For the text-containing cell, return its midpoint in (X, Y) coordinate format. 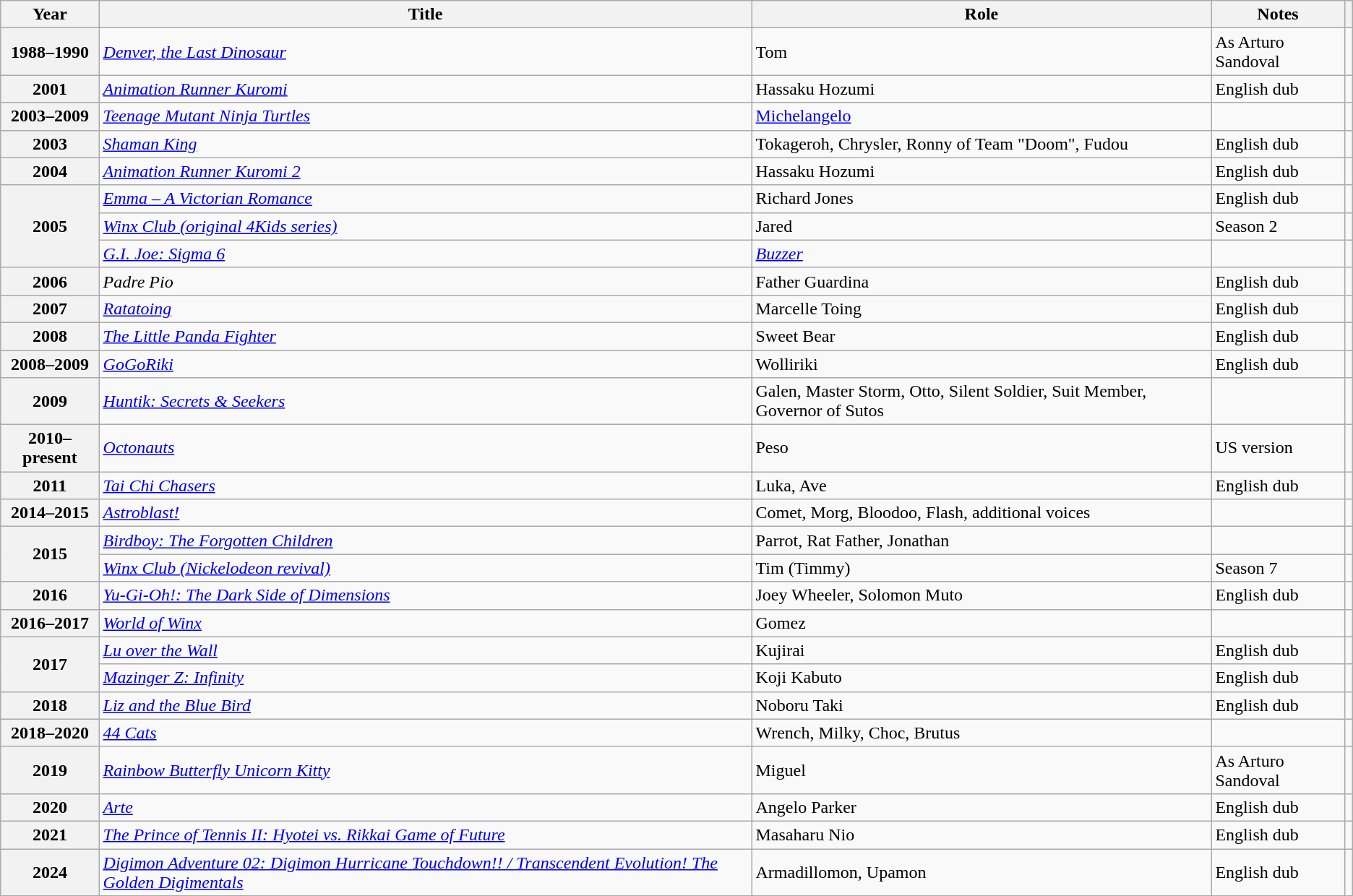
Digimon Adventure 02: Digimon Hurricane Touchdown!! / Transcendent Evolution! The Golden Digimentals (425, 871)
Marcelle Toing (982, 309)
Padre Pio (425, 281)
2019 (50, 770)
Tai Chi Chasers (425, 486)
Title (425, 14)
Noboru Taki (982, 705)
Tim (Timmy) (982, 568)
Miguel (982, 770)
1988–1990 (50, 52)
Tokageroh, Chrysler, Ronny of Team "Doom", Fudou (982, 144)
2018–2020 (50, 733)
2024 (50, 871)
2021 (50, 835)
Notes (1278, 14)
Jared (982, 226)
Animation Runner Kuromi (425, 89)
2005 (50, 226)
G.I. Joe: Sigma 6 (425, 254)
Winx Club (Nickelodeon revival) (425, 568)
The Prince of Tennis II: Hyotei vs. Rikkai Game of Future (425, 835)
2008–2009 (50, 363)
44 Cats (425, 733)
Emma – A Victorian Romance (425, 199)
Sweet Bear (982, 336)
Peso (982, 448)
Denver, the Last Dinosaur (425, 52)
Comet, Morg, Bloodoo, Flash, additional voices (982, 513)
Masaharu Nio (982, 835)
Year (50, 14)
Parrot, Rat Father, Jonathan (982, 540)
2020 (50, 807)
Richard Jones (982, 199)
Teenage Mutant Ninja Turtles (425, 116)
Rainbow Butterfly Unicorn Kitty (425, 770)
2008 (50, 336)
Liz and the Blue Bird (425, 705)
Shaman King (425, 144)
Gomez (982, 623)
Season 7 (1278, 568)
2011 (50, 486)
2016–2017 (50, 623)
Luka, Ave (982, 486)
Huntik: Secrets & Seekers (425, 402)
2018 (50, 705)
2007 (50, 309)
Mazinger Z: Infinity (425, 678)
Arte (425, 807)
Winx Club (original 4Kids series) (425, 226)
Birdboy: The Forgotten Children (425, 540)
Buzzer (982, 254)
2016 (50, 595)
Galen, Master Storm, Otto, Silent Soldier, Suit Member, Governor of Sutos (982, 402)
Tom (982, 52)
2001 (50, 89)
Koji Kabuto (982, 678)
Octonauts (425, 448)
2010–present (50, 448)
Lu over the Wall (425, 650)
Role (982, 14)
The Little Panda Fighter (425, 336)
Animation Runner Kuromi 2 (425, 171)
US version (1278, 448)
Astroblast! (425, 513)
2006 (50, 281)
Wolliriki (982, 363)
2009 (50, 402)
Ratatoing (425, 309)
2015 (50, 554)
World of Winx (425, 623)
Wrench, Milky, Choc, Brutus (982, 733)
2014–2015 (50, 513)
2003–2009 (50, 116)
Joey Wheeler, Solomon Muto (982, 595)
Angelo Parker (982, 807)
GoGoRiki (425, 363)
2017 (50, 664)
2004 (50, 171)
Michelangelo (982, 116)
Kujirai (982, 650)
Father Guardina (982, 281)
Armadillomon, Upamon (982, 871)
Season 2 (1278, 226)
2003 (50, 144)
Yu-Gi-Oh!: The Dark Side of Dimensions (425, 595)
